Extract the [X, Y] coordinate from the center of the cell holding the provided text.  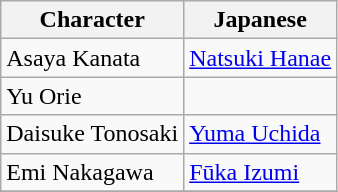
Daisuke Tonosaki [92, 134]
Emi Nakagawa [92, 172]
Character [92, 20]
Fūka Izumi [260, 172]
Asaya Kanata [92, 58]
Yu Orie [92, 96]
Japanese [260, 20]
Yuma Uchida [260, 134]
Natsuki Hanae [260, 58]
